Return (X, Y) of the center of cell containing provided text 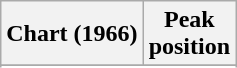
Peakposition (189, 34)
Chart (1966) (72, 34)
